Provide the [x, y] coordinate of the cell's center where the given text is located.  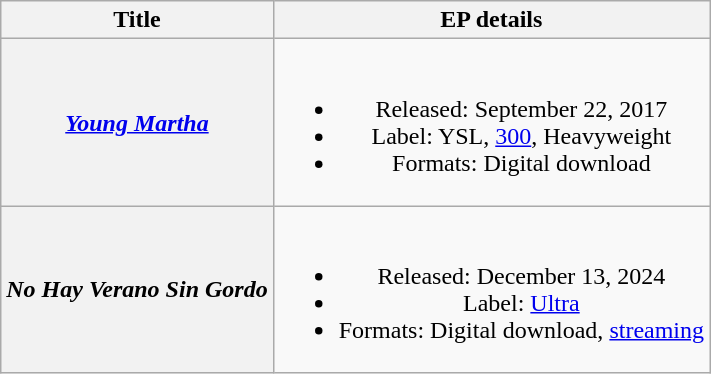
Title [137, 20]
Released: September 22, 2017Label: YSL, 300, HeavyweightFormats: Digital download [491, 122]
EP details [491, 20]
Released: December 13, 2024Label: UltraFormats: Digital download, streaming [491, 290]
No Hay Verano Sin Gordo [137, 290]
Young Martha [137, 122]
